Locate the cell with the specified text and output its (x, y) center coordinate. 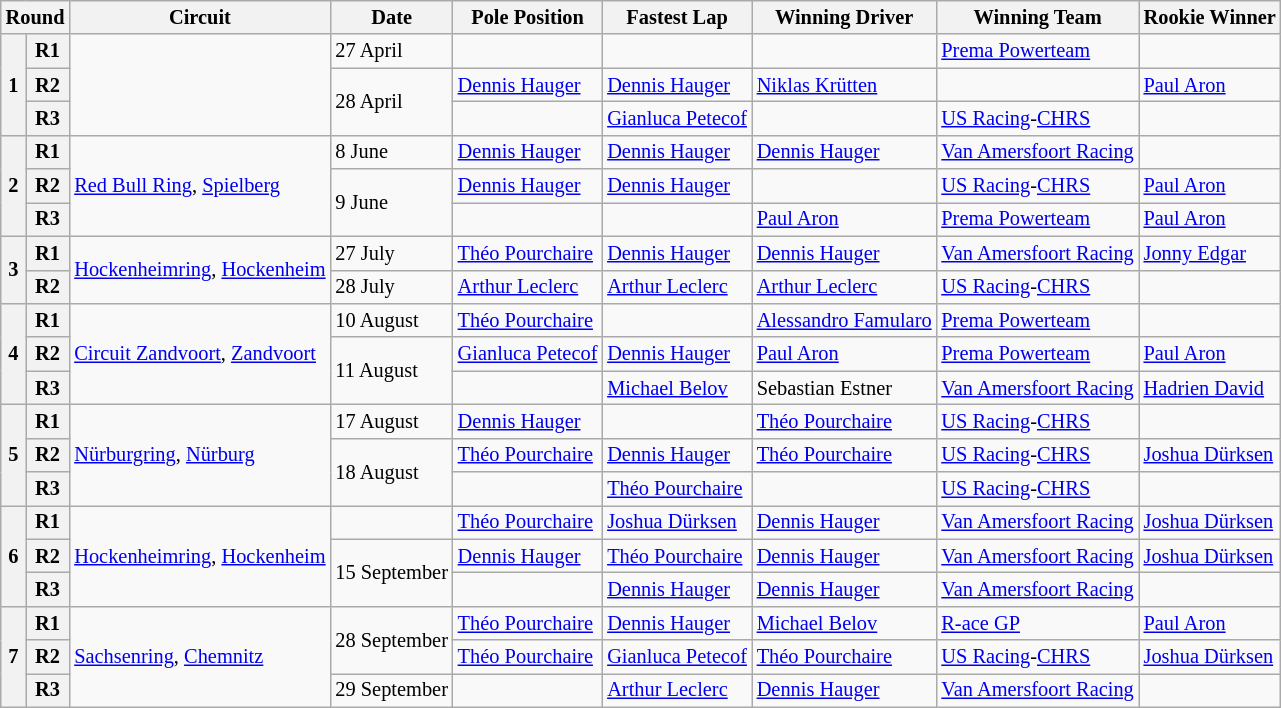
7 (14, 656)
3 (14, 270)
5 (14, 454)
Red Bull Ring, Spielberg (200, 186)
Alessandro Famularo (844, 320)
Pole Position (528, 17)
2 (14, 186)
8 June (391, 152)
17 August (391, 421)
Sebastian Estner (844, 388)
9 June (391, 202)
Round (36, 17)
Fastest Lap (677, 17)
Winning Driver (844, 17)
1 (14, 84)
28 July (391, 287)
28 September (391, 640)
R-ace GP (1037, 623)
10 August (391, 320)
15 September (391, 572)
6 (14, 556)
Hadrien David (1210, 388)
29 September (391, 690)
4 (14, 354)
Winning Team (1037, 17)
28 April (391, 102)
Circuit (200, 17)
27 April (391, 51)
Nürburgring, Nürburg (200, 454)
18 August (391, 472)
Rookie Winner (1210, 17)
Sachsenring, Chemnitz (200, 656)
27 July (391, 253)
Jonny Edgar (1210, 253)
Date (391, 17)
11 August (391, 370)
Circuit Zandvoort, Zandvoort (200, 354)
Niklas Krütten (844, 85)
